Provide the [X, Y] coordinate of the cell's center where the given text is located.  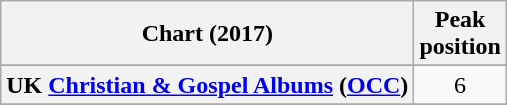
Peak position [460, 34]
UK Christian & Gospel Albums (OCC) [208, 85]
6 [460, 85]
Chart (2017) [208, 34]
